From the cell containing the given text, extract its center point as (X, Y) coordinate. 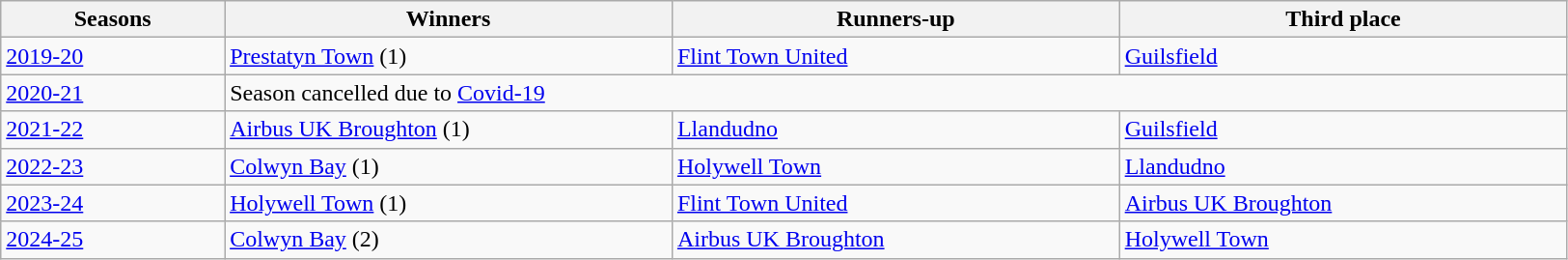
2021-22 (113, 130)
2020-21 (113, 93)
Season cancelled due to Covid-19 (895, 93)
Holywell Town (1) (449, 203)
Seasons (113, 19)
2023-24 (113, 203)
2022-23 (113, 166)
2019-20 (113, 56)
Prestatyn Town (1) (449, 56)
Colwyn Bay (2) (449, 240)
Runners-up (895, 19)
Winners (449, 19)
Colwyn Bay (1) (449, 166)
2024-25 (113, 240)
Airbus UK Broughton (1) (449, 130)
Third place (1343, 19)
